Capture the cell that displays the provided text and extract its [X, Y] central coordinate. 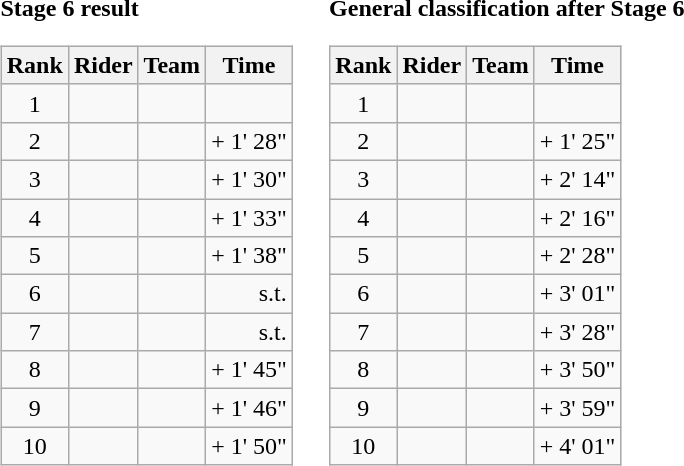
+ 1' 30" [250, 179]
+ 1' 28" [250, 141]
+ 3' 28" [578, 332]
+ 3' 59" [578, 408]
+ 2' 14" [578, 179]
+ 1' 33" [250, 217]
+ 1' 46" [250, 408]
+ 3' 50" [578, 370]
+ 4' 01" [578, 446]
+ 1' 45" [250, 370]
+ 2' 28" [578, 256]
+ 1' 38" [250, 256]
+ 2' 16" [578, 217]
+ 1' 25" [578, 141]
+ 3' 01" [578, 294]
+ 1' 50" [250, 446]
